Output the (x, y) coordinate of the center of the cell containing the given text.  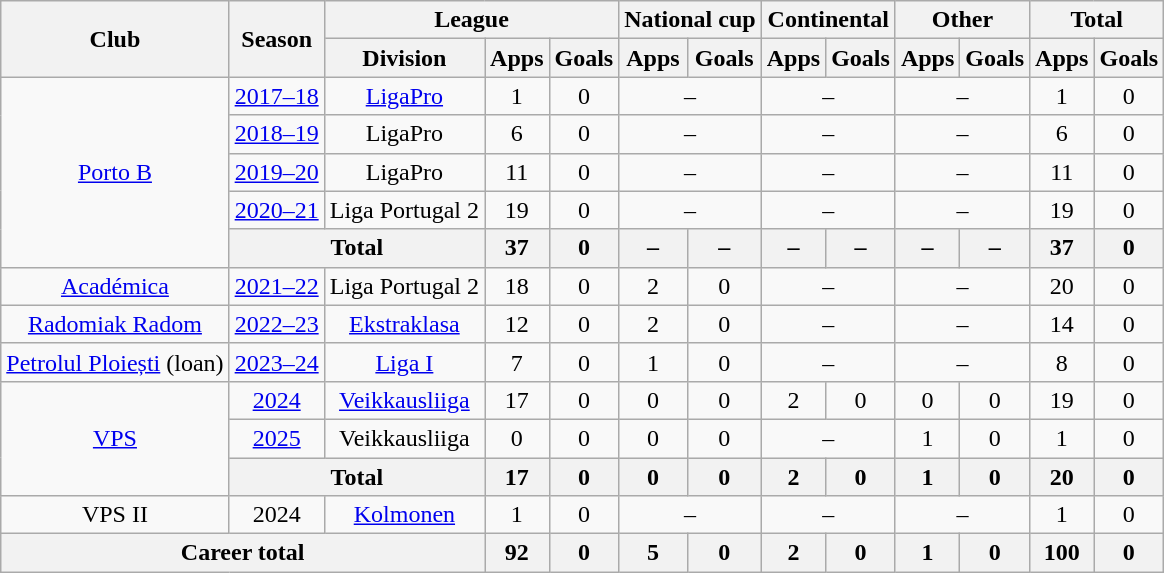
2022–23 (276, 324)
VPS II (115, 515)
7 (517, 362)
8 (1062, 362)
Liga I (404, 362)
Club (115, 39)
2020–21 (276, 210)
Porto B (115, 172)
Académica (115, 286)
Kolmonen (404, 515)
2019–20 (276, 172)
2025 (276, 438)
12 (517, 324)
2018–19 (276, 134)
2017–18 (276, 96)
VPS (115, 438)
Ekstraklasa (404, 324)
Season (276, 39)
Continental (828, 20)
5 (653, 553)
2021–22 (276, 286)
18 (517, 286)
Petrolul Ploiești (loan) (115, 362)
Other (962, 20)
Radomiak Radom (115, 324)
Division (404, 58)
League (472, 20)
100 (1062, 553)
14 (1062, 324)
2023–24 (276, 362)
92 (517, 553)
National cup (690, 20)
Career total (243, 553)
